Pinpoint the cell where the given text exists, returning its [X, Y] midpoint coordinate. 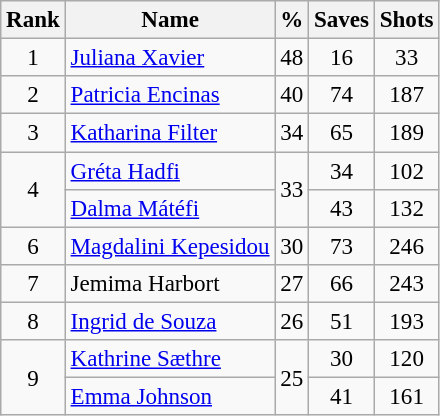
4 [33, 190]
1 [33, 58]
246 [406, 246]
161 [406, 397]
Ingrid de Souza [170, 322]
189 [406, 133]
3 [33, 133]
66 [342, 284]
51 [342, 322]
102 [406, 171]
132 [406, 209]
243 [406, 284]
25 [292, 378]
Saves [342, 20]
2 [33, 95]
Patricia Encinas [170, 95]
% [292, 20]
8 [33, 322]
65 [342, 133]
7 [33, 284]
Gréta Hadfi [170, 171]
Kathrine Sæthre [170, 359]
193 [406, 322]
Juliana Xavier [170, 58]
Katharina Filter [170, 133]
16 [342, 58]
120 [406, 359]
187 [406, 95]
27 [292, 284]
Rank [33, 20]
Dalma Mátéfi [170, 209]
40 [292, 95]
Magdalini Kepesidou [170, 246]
Emma Johnson [170, 397]
41 [342, 397]
43 [342, 209]
48 [292, 58]
9 [33, 378]
Jemima Harbort [170, 284]
Name [170, 20]
Shots [406, 20]
73 [342, 246]
74 [342, 95]
6 [33, 246]
26 [292, 322]
